Find where the given text appears and provide that cell's center as (X, Y) coordinate. 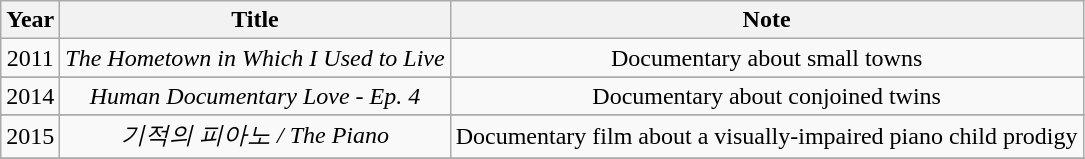
Title (255, 20)
2014 (30, 96)
Note (766, 20)
Documentary about small towns (766, 58)
기적의 피아노 / The Piano (255, 136)
2015 (30, 136)
Year (30, 20)
Human Documentary Love - Ep. 4 (255, 96)
The Hometown in Which I Used to Live (255, 58)
Documentary about conjoined twins (766, 96)
2011 (30, 58)
Documentary film about a visually-impaired piano child prodigy (766, 136)
